Detect which cell encompasses the target text, then output its (X, Y) center coordinate. 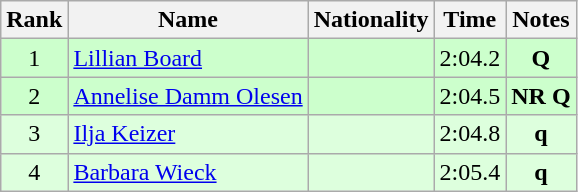
Name (188, 20)
Q (541, 58)
NR Q (541, 96)
2:05.4 (470, 172)
2:04.8 (470, 134)
2:04.5 (470, 96)
3 (34, 134)
4 (34, 172)
Notes (541, 20)
2:04.2 (470, 58)
Time (470, 20)
Annelise Damm Olesen (188, 96)
Barbara Wieck (188, 172)
Rank (34, 20)
Ilja Keizer (188, 134)
2 (34, 96)
1 (34, 58)
Lillian Board (188, 58)
Nationality (371, 20)
